Capture the cell that displays the provided text and extract its [x, y] central coordinate. 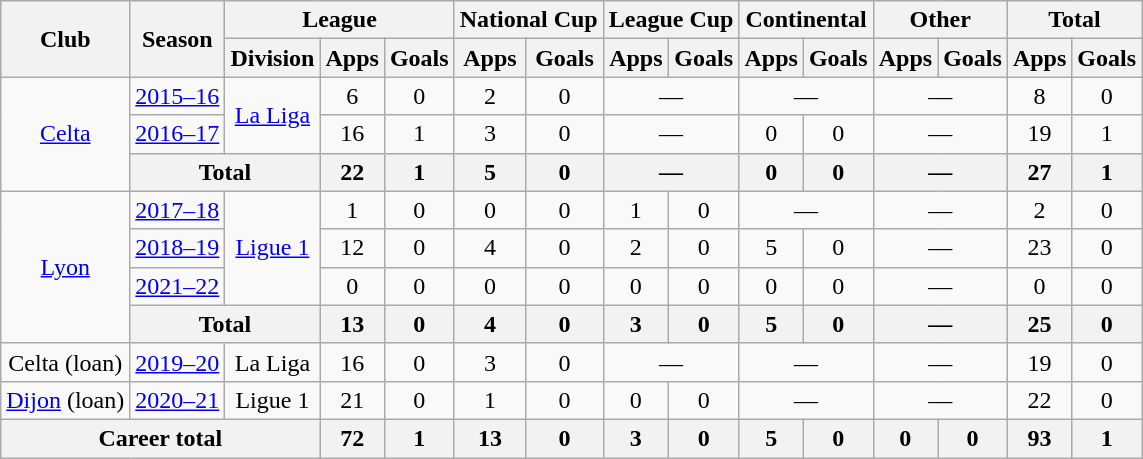
2020–21 [178, 400]
Continental [806, 20]
League Cup [671, 20]
6 [352, 96]
Lyon [66, 267]
Season [178, 39]
12 [352, 248]
25 [1039, 324]
Division [272, 58]
93 [1039, 438]
2018–19 [178, 248]
Dijon (loan) [66, 400]
Celta [66, 134]
2017–18 [178, 210]
8 [1039, 96]
National Cup [528, 20]
Celta (loan) [66, 362]
2015–16 [178, 96]
21 [352, 400]
23 [1039, 248]
2021–22 [178, 286]
2016–17 [178, 134]
Club [66, 39]
27 [1039, 172]
Other [940, 20]
League [340, 20]
2019–20 [178, 362]
72 [352, 438]
Career total [160, 438]
